Search for the cell housing the specified text and yield its (X, Y) center coordinate. 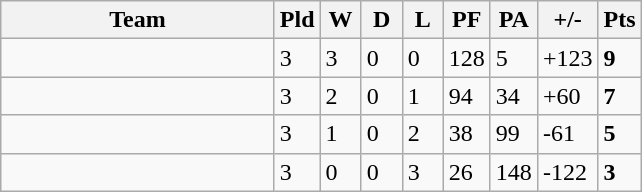
Team (138, 20)
9 (620, 58)
34 (514, 96)
-61 (568, 134)
L (422, 20)
+60 (568, 96)
26 (466, 172)
148 (514, 172)
PF (466, 20)
38 (466, 134)
+123 (568, 58)
+/- (568, 20)
-122 (568, 172)
94 (466, 96)
128 (466, 58)
Pts (620, 20)
D (382, 20)
Pld (297, 20)
PA (514, 20)
99 (514, 134)
7 (620, 96)
W (340, 20)
